Determine the [X, Y] coordinate at the center of the cell enclosing the given text.  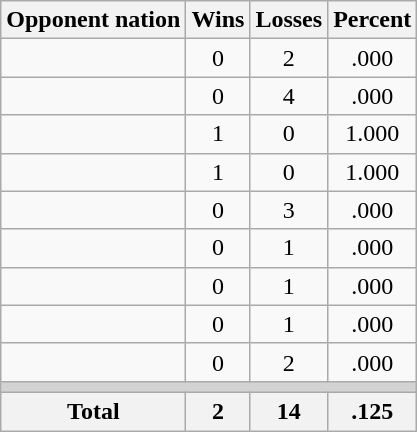
.125 [372, 411]
Opponent nation [94, 20]
Wins [218, 20]
3 [289, 210]
4 [289, 96]
Total [94, 411]
14 [289, 411]
Percent [372, 20]
Losses [289, 20]
